Determine the [x, y] coordinate at the center of the cell enclosing the given text.  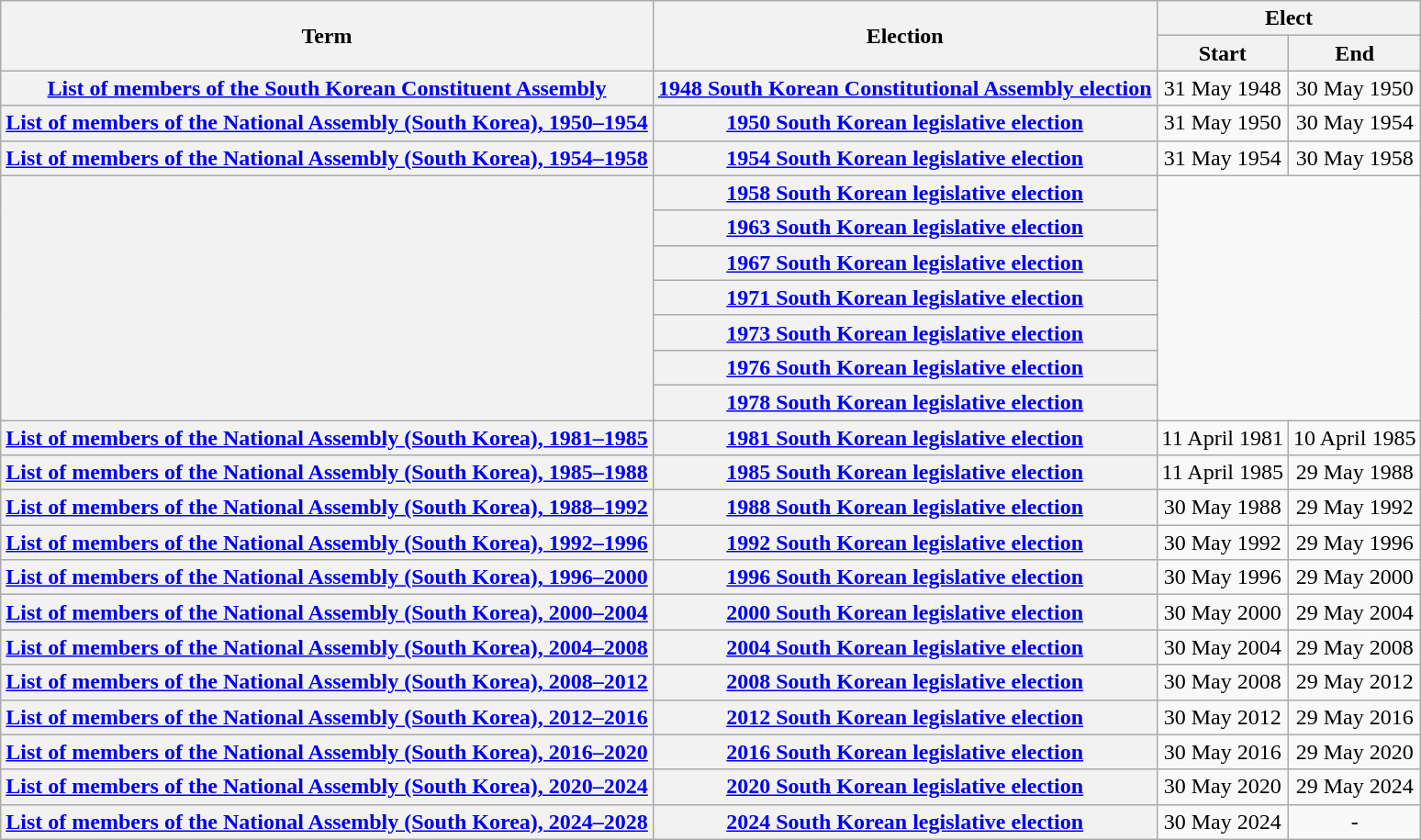
29 May 2024 [1355, 787]
2016 South Korean legislative election [905, 752]
2024 South Korean legislative election [905, 822]
List of members of the National Assembly (South Korea), 2012–2016 [327, 717]
- [1355, 822]
1981 South Korean legislative election [905, 438]
List of members of the National Assembly (South Korea), 1996–2000 [327, 577]
1988 South Korean legislative election [905, 508]
30 May 2024 [1223, 822]
List of members of the National Assembly (South Korea), 2004–2008 [327, 647]
10 April 1985 [1355, 438]
1971 South Korean legislative election [905, 297]
2004 South Korean legislative election [905, 647]
30 May 1958 [1355, 158]
29 May 2020 [1355, 752]
30 May 1954 [1355, 123]
31 May 1950 [1223, 123]
List of members of the National Assembly (South Korea), 1950–1954 [327, 123]
2000 South Korean legislative election [905, 612]
End [1355, 53]
1948 South Korean Constitutional Assembly election [905, 88]
29 May 1992 [1355, 508]
1992 South Korean legislative election [905, 543]
1958 South Korean legislative election [905, 193]
30 May 1950 [1355, 88]
1978 South Korean legislative election [905, 402]
1963 South Korean legislative election [905, 228]
Start [1223, 53]
1973 South Korean legislative election [905, 332]
List of members of the National Assembly (South Korea), 2000–2004 [327, 612]
11 April 1985 [1223, 473]
List of members of the South Korean Constituent Assembly [327, 88]
List of members of the National Assembly (South Korea), 1992–1996 [327, 543]
30 May 1992 [1223, 543]
30 May 2008 [1223, 682]
30 May 2000 [1223, 612]
Elect [1289, 18]
29 May 2000 [1355, 577]
29 May 2004 [1355, 612]
29 May 2012 [1355, 682]
30 May 2004 [1223, 647]
29 May 1996 [1355, 543]
31 May 1948 [1223, 88]
29 May 2008 [1355, 647]
11 April 1981 [1223, 438]
2020 South Korean legislative election [905, 787]
1954 South Korean legislative election [905, 158]
Election [905, 36]
31 May 1954 [1223, 158]
1996 South Korean legislative election [905, 577]
List of members of the National Assembly (South Korea), 2020–2024 [327, 787]
List of members of the National Assembly (South Korea), 1985–1988 [327, 473]
30 May 1996 [1223, 577]
List of members of the National Assembly (South Korea), 2016–2020 [327, 752]
1950 South Korean legislative election [905, 123]
Term [327, 36]
29 May 1988 [1355, 473]
1976 South Korean legislative election [905, 367]
List of members of the National Assembly (South Korea), 1981–1985 [327, 438]
List of members of the National Assembly (South Korea), 2008–2012 [327, 682]
List of members of the National Assembly (South Korea), 1954–1958 [327, 158]
30 May 1988 [1223, 508]
List of members of the National Assembly (South Korea), 1988–1992 [327, 508]
30 May 2012 [1223, 717]
2008 South Korean legislative election [905, 682]
1985 South Korean legislative election [905, 473]
30 May 2016 [1223, 752]
1967 South Korean legislative election [905, 263]
2012 South Korean legislative election [905, 717]
30 May 2020 [1223, 787]
List of members of the National Assembly (South Korea), 2024–2028 [327, 822]
29 May 2016 [1355, 717]
